Return the [x, y] coordinate for the center point of the cell that contains the specified text.  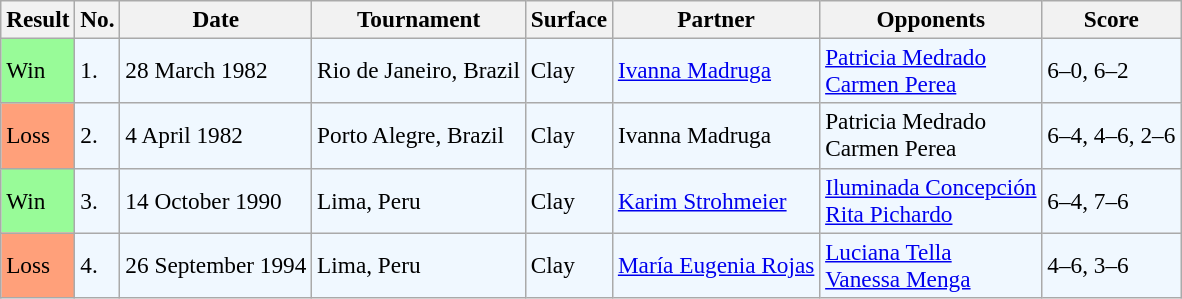
No. [98, 19]
Score [1112, 19]
26 September 1994 [216, 264]
Karim Strohmeier [716, 200]
Opponents [931, 19]
Surface [568, 19]
14 October 1990 [216, 200]
Porto Alegre, Brazil [419, 136]
4. [98, 264]
Result [38, 19]
Rio de Janeiro, Brazil [419, 70]
Partner [716, 19]
María Eugenia Rojas [716, 264]
Luciana Tella Vanessa Menga [931, 264]
28 March 1982 [216, 70]
3. [98, 200]
4–6, 3–6 [1112, 264]
6–0, 6–2 [1112, 70]
Date [216, 19]
1. [98, 70]
2. [98, 136]
6–4, 4–6, 2–6 [1112, 136]
4 April 1982 [216, 136]
6–4, 7–6 [1112, 200]
Iluminada Concepción Rita Pichardo [931, 200]
Tournament [419, 19]
